Output the [X, Y] coordinate of the center of the cell containing the given text.  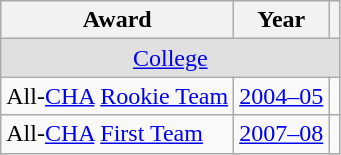
Award [118, 20]
Year [282, 20]
2004–05 [282, 96]
2007–08 [282, 134]
All-CHA First Team [118, 134]
All-CHA Rookie Team [118, 96]
College [170, 58]
